Capture the cell that displays the provided text and extract its [x, y] central coordinate. 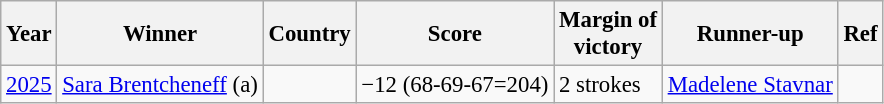
Sara Brentcheneff (a) [160, 85]
Country [310, 34]
Runner-up [750, 34]
Madelene Stavnar [750, 85]
Ref [860, 34]
Score [455, 34]
2 strokes [608, 85]
Winner [160, 34]
Year [29, 34]
2025 [29, 85]
Margin ofvictory [608, 34]
−12 (68-69-67=204) [455, 85]
